From the cell containing the given text, extract its center point as [x, y] coordinate. 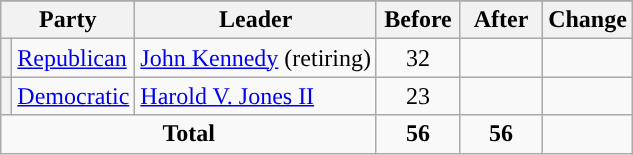
Leader [256, 20]
Change [588, 20]
Total [189, 134]
Party [68, 20]
Harold V. Jones II [256, 96]
Republican [74, 58]
Democratic [74, 96]
After [502, 20]
John Kennedy (retiring) [256, 58]
32 [418, 58]
23 [418, 96]
Before [418, 20]
